Scan for the cell matching the given text and deliver its [X, Y] coordinate at center. 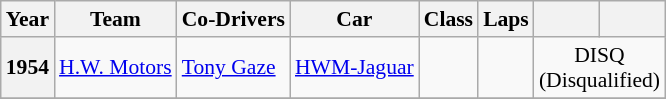
DISQ(Disqualified) [600, 68]
Co-Drivers [234, 19]
Year [28, 19]
Tony Gaze [234, 68]
Class [448, 19]
H.W. Motors [116, 68]
Car [354, 19]
Team [116, 19]
Laps [506, 19]
1954 [28, 68]
HWM-Jaguar [354, 68]
